Return (X, Y) of the center of cell containing provided text 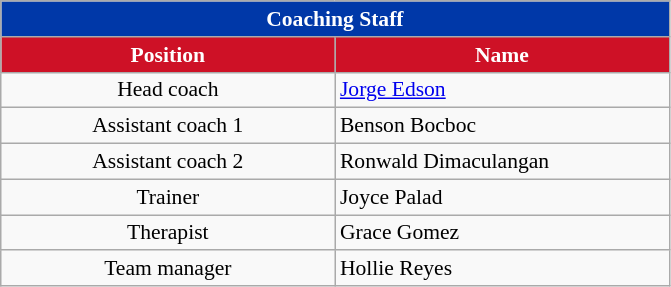
Jorge Edson (502, 90)
Coaching Staff (335, 19)
Position (168, 55)
Therapist (168, 233)
Assistant coach 2 (168, 162)
Trainer (168, 197)
Joyce Palad (502, 197)
Team manager (168, 269)
Ronwald Dimaculangan (502, 162)
Grace Gomez (502, 233)
Head coach (168, 90)
Assistant coach 1 (168, 126)
Benson Bocboc (502, 126)
Hollie Reyes (502, 269)
Name (502, 55)
